For the text-containing cell, return its midpoint in [x, y] coordinate format. 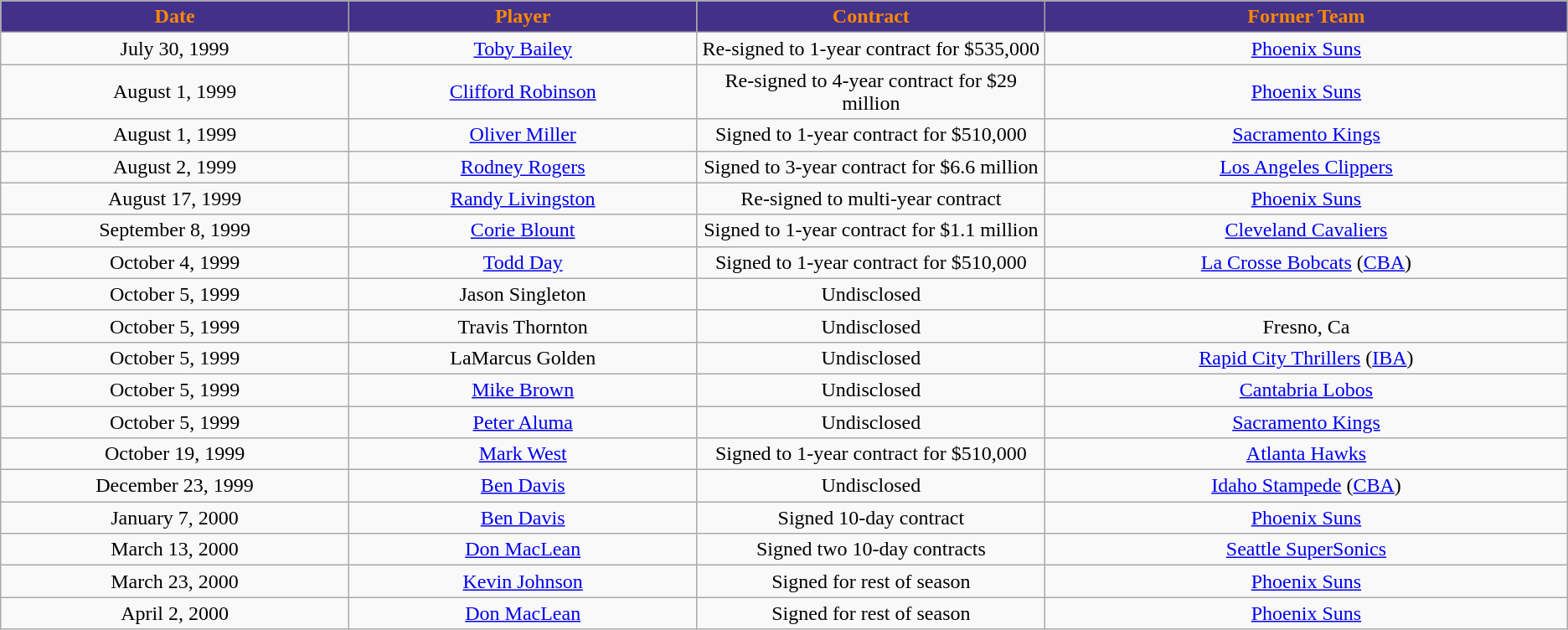
Cantabria Lobos [1307, 390]
December 23, 1999 [175, 486]
Idaho Stampede (CBA) [1307, 486]
Re-signed to 4-year contract for $29 million [871, 92]
Rapid City Thrillers (IBA) [1307, 358]
Re-signed to 1-year contract for $535,000 [871, 49]
Date [175, 17]
July 30, 1999 [175, 49]
Todd Day [523, 262]
Toby Bailey [523, 49]
Fresno, Ca [1307, 326]
August 2, 1999 [175, 167]
Mark West [523, 454]
Player [523, 17]
Rodney Rogers [523, 167]
Atlanta Hawks [1307, 454]
January 7, 2000 [175, 518]
Travis Thornton [523, 326]
March 13, 2000 [175, 550]
Corie Blount [523, 230]
Signed two 10-day contracts [871, 550]
Randy Livingston [523, 199]
Signed 10-day contract [871, 518]
Kevin Johnson [523, 581]
October 19, 1999 [175, 454]
Cleveland Cavaliers [1307, 230]
August 17, 1999 [175, 199]
Re-signed to multi-year contract [871, 199]
September 8, 1999 [175, 230]
Seattle SuperSonics [1307, 550]
La Crosse Bobcats (CBA) [1307, 262]
Mike Brown [523, 390]
Oliver Miller [523, 135]
April 2, 2000 [175, 613]
October 4, 1999 [175, 262]
Peter Aluma [523, 421]
Clifford Robinson [523, 92]
Signed to 3-year contract for $6.6 million [871, 167]
Los Angeles Clippers [1307, 167]
March 23, 2000 [175, 581]
LaMarcus Golden [523, 358]
Former Team [1307, 17]
Contract [871, 17]
Signed to 1-year contract for $1.1 million [871, 230]
Jason Singleton [523, 294]
